Pinpoint the cell where the given text exists, returning its [X, Y] midpoint coordinate. 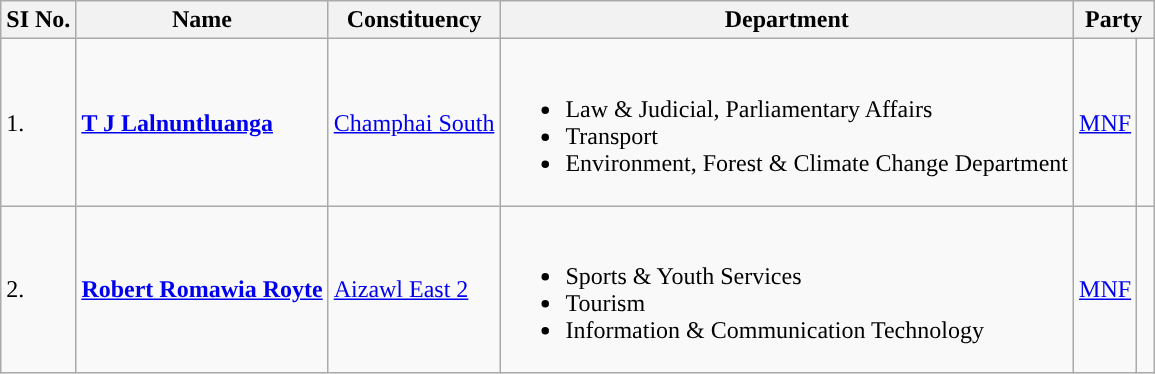
Party [1114, 20]
T J Lalnuntluanga [202, 122]
Sports & Youth ServicesTourismInformation & Communication Technology [787, 290]
1. [38, 122]
Champhai South [414, 122]
Law & Judicial, Parliamentary AffairsTransportEnvironment, Forest & Climate Change Department [787, 122]
Name [202, 20]
Department [787, 20]
SI No. [38, 20]
2. [38, 290]
Aizawl East 2 [414, 290]
Constituency [414, 20]
Robert Romawia Royte [202, 290]
